Provide the [x, y] coordinate of the cell's center where the given text is located.  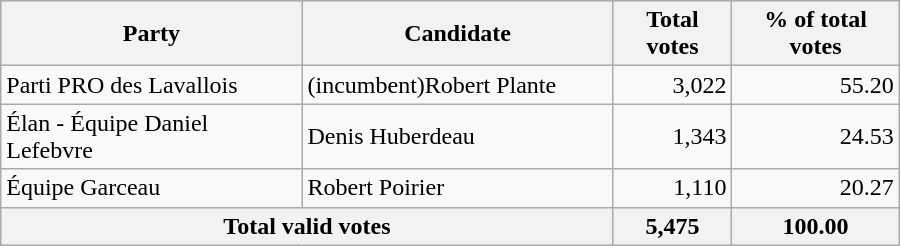
1,110 [672, 188]
3,022 [672, 85]
100.00 [816, 226]
Total votes [672, 34]
Élan - Équipe Daniel Lefebvre [152, 136]
5,475 [672, 226]
(incumbent)Robert Plante [458, 85]
55.20 [816, 85]
20.27 [816, 188]
Robert Poirier [458, 188]
1,343 [672, 136]
24.53 [816, 136]
Parti PRO des Lavallois [152, 85]
% of total votes [816, 34]
Total valid votes [307, 226]
Party [152, 34]
Équipe Garceau [152, 188]
Candidate [458, 34]
Denis Huberdeau [458, 136]
